Find where the given text appears and provide that cell's center as [x, y] coordinate. 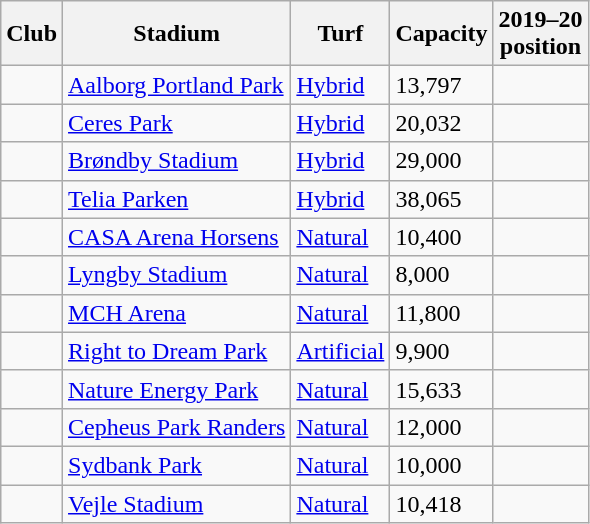
CASA Arena Horsens [177, 237]
Turf [340, 34]
12,000 [442, 427]
Capacity [442, 34]
Nature Energy Park [177, 389]
Artificial [340, 351]
Brøndby Stadium [177, 161]
Sydbank Park [177, 465]
9,900 [442, 351]
15,633 [442, 389]
Right to Dream Park [177, 351]
Telia Parken [177, 199]
Aalborg Portland Park [177, 85]
10,418 [442, 503]
2019–20position [540, 34]
Ceres Park [177, 123]
38,065 [442, 199]
Club [32, 34]
20,032 [442, 123]
10,400 [442, 237]
10,000 [442, 465]
Vejle Stadium [177, 503]
Lyngby Stadium [177, 275]
MCH Arena [177, 313]
8,000 [442, 275]
29,000 [442, 161]
11,800 [442, 313]
13,797 [442, 85]
Stadium [177, 34]
Cepheus Park Randers [177, 427]
